Extract the [x, y] coordinate from the center of the cell holding the provided text.  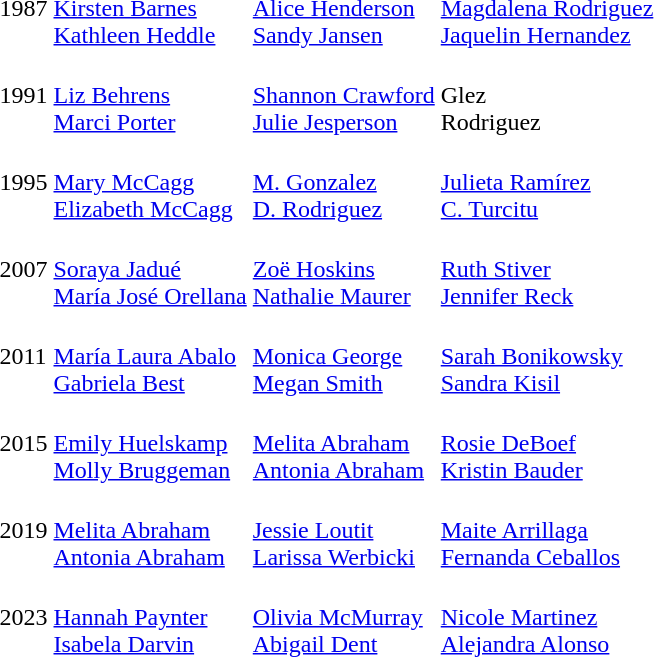
Monica GeorgeMegan Smith [344, 356]
Emily HuelskampMolly Bruggeman [150, 443]
Mary McCaggElizabeth McCagg [150, 182]
Jessie LoutitLarissa Werbicki [344, 530]
María Laura AbaloGabriela Best [150, 356]
Shannon CrawfordJulie Jesperson [344, 95]
M. GonzalezD. Rodriguez [344, 182]
Zoë HoskinsNathalie Maurer [344, 269]
Soraya JaduéMaría José Orellana [150, 269]
Liz BehrensMarci Porter [150, 95]
